Locate the cell with the specified text and output its (X, Y) center coordinate. 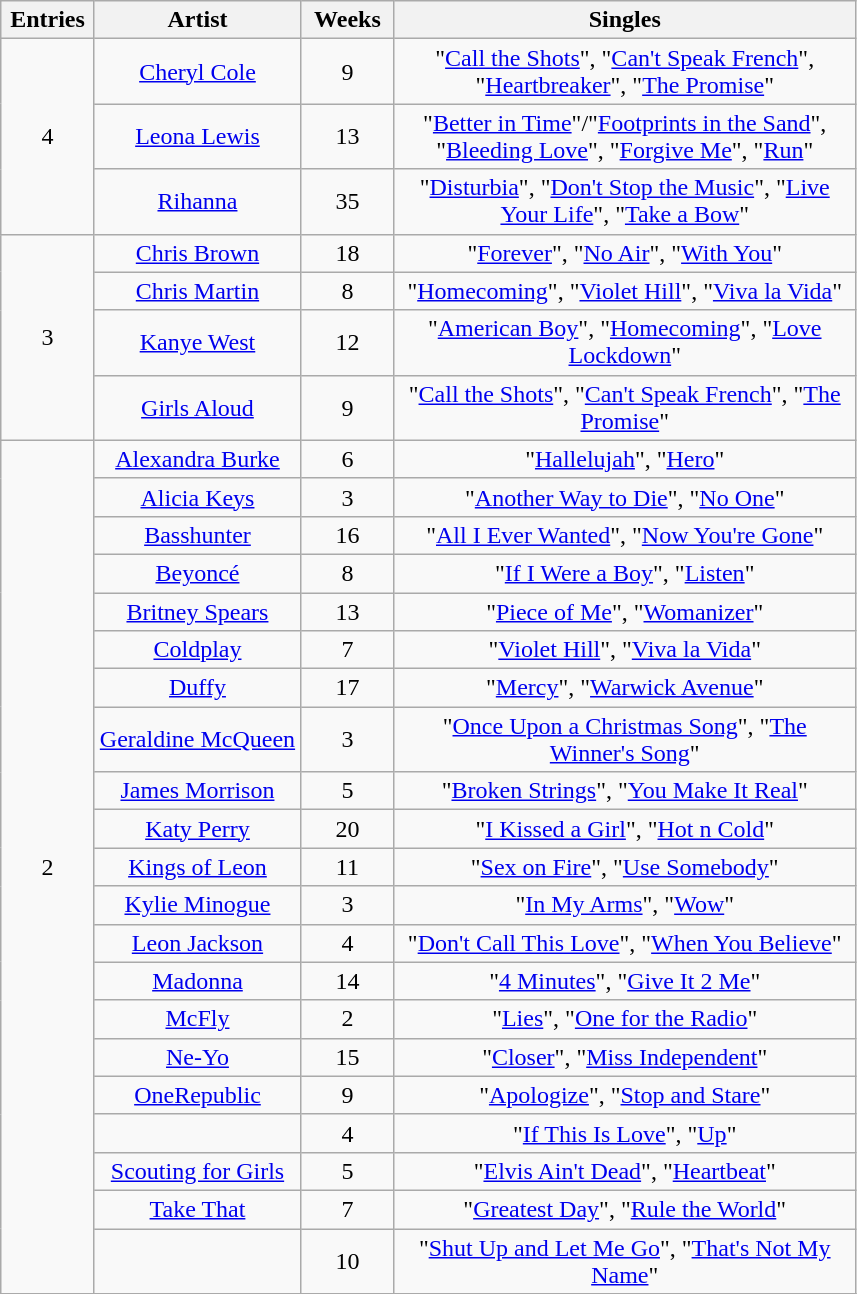
Alicia Keys (197, 497)
"I Kissed a Girl", "Hot n Cold" (624, 829)
"Don't Call This Love", "When You Believe" (624, 943)
Basshunter (197, 535)
Girls Aloud (197, 408)
"Greatest Day", "Rule the World" (624, 1209)
Chris Martin (197, 291)
"If I Were a Boy", "Listen" (624, 573)
"American Boy", "Homecoming", "Love Lockdown" (624, 342)
17 (348, 688)
Ne-Yo (197, 1057)
"Elvis Ain't Dead", "Heartbeat" (624, 1171)
Take That (197, 1209)
"Homecoming", "Violet Hill", "Viva la Vida" (624, 291)
"Mercy", "Warwick Avenue" (624, 688)
Kanye West (197, 342)
"Closer", "Miss Independent" (624, 1057)
OneRepublic (197, 1095)
18 (348, 253)
Kylie Minogue (197, 905)
Coldplay (197, 650)
Kings of Leon (197, 867)
Entries (48, 20)
"If This Is Love", "Up" (624, 1133)
Katy Perry (197, 829)
Cheryl Cole (197, 72)
Alexandra Burke (197, 459)
James Morrison (197, 791)
Leon Jackson (197, 943)
"Shut Up and Let Me Go", "That's Not My Name" (624, 1260)
"Sex on Fire", "Use Somebody" (624, 867)
McFly (197, 1019)
15 (348, 1057)
Madonna (197, 981)
"Forever", "No Air", "With You" (624, 253)
"Piece of Me", "Womanizer" (624, 611)
6 (348, 459)
"Call the Shots", "Can't Speak French", "Heartbreaker", "The Promise" (624, 72)
Rihanna (197, 202)
"In My Arms", "Wow" (624, 905)
12 (348, 342)
"Broken Strings", "You Make It Real" (624, 791)
"Lies", "One for the Radio" (624, 1019)
Weeks (348, 20)
10 (348, 1260)
"Once Upon a Christmas Song", "The Winner's Song" (624, 740)
Beyoncé (197, 573)
35 (348, 202)
"Disturbia", "Don't Stop the Music", "Live Your Life", "Take a Bow" (624, 202)
"Another Way to Die", "No One" (624, 497)
"All I Ever Wanted", "Now You're Gone" (624, 535)
Britney Spears (197, 611)
"4 Minutes", "Give It 2 Me" (624, 981)
11 (348, 867)
16 (348, 535)
Singles (624, 20)
Geraldine McQueen (197, 740)
Scouting for Girls (197, 1171)
"Better in Time"/"Footprints in the Sand", "Bleeding Love", "Forgive Me", "Run" (624, 136)
14 (348, 981)
20 (348, 829)
Chris Brown (197, 253)
"Violet Hill", "Viva la Vida" (624, 650)
"Apologize", "Stop and Stare" (624, 1095)
"Hallelujah", "Hero" (624, 459)
Duffy (197, 688)
Artist (197, 20)
Leona Lewis (197, 136)
"Call the Shots", "Can't Speak French", "The Promise" (624, 408)
